From the cell containing the given text, extract its center point as (x, y) coordinate. 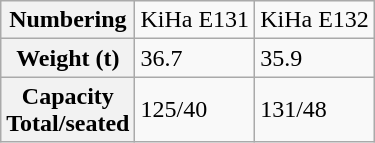
Numbering (68, 20)
Weight (t) (68, 58)
125/40 (195, 110)
KiHa E132 (315, 20)
CapacityTotal/seated (68, 110)
KiHa E131 (195, 20)
35.9 (315, 58)
131/48 (315, 110)
36.7 (195, 58)
